Find where the given text appears and provide that cell's center as (X, Y) coordinate. 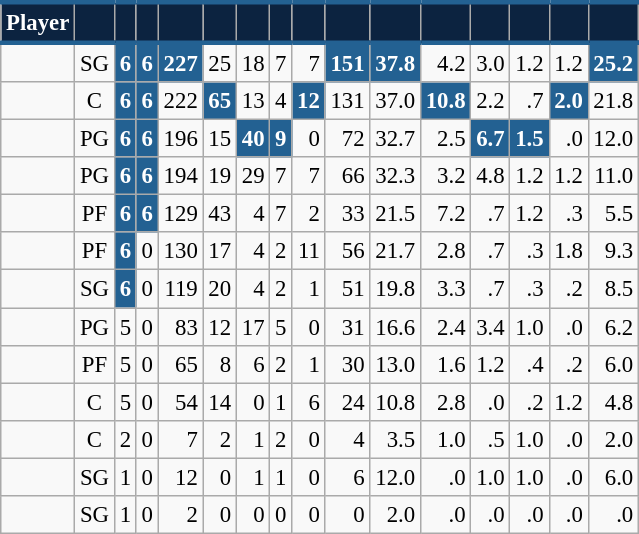
2.2 (490, 101)
1.5 (530, 139)
4.2 (445, 62)
2.4 (445, 327)
43 (220, 214)
31 (348, 327)
24 (348, 402)
25 (220, 62)
5.5 (613, 214)
1.6 (445, 364)
21.7 (395, 251)
29 (252, 176)
196 (180, 139)
66 (348, 176)
20 (220, 289)
3.0 (490, 62)
37.0 (395, 101)
13 (252, 101)
19.8 (395, 289)
3.2 (445, 176)
72 (348, 139)
119 (180, 289)
83 (180, 327)
56 (348, 251)
.5 (490, 439)
3.5 (395, 439)
151 (348, 62)
40 (252, 139)
131 (348, 101)
Player (38, 22)
21.5 (395, 214)
13.0 (395, 364)
51 (348, 289)
1.8 (568, 251)
32.3 (395, 176)
14 (220, 402)
11 (308, 251)
9 (281, 139)
129 (180, 214)
7.2 (445, 214)
222 (180, 101)
.4 (530, 364)
19 (220, 176)
2.5 (445, 139)
6.2 (613, 327)
33 (348, 214)
8.5 (613, 289)
18 (252, 62)
16.6 (395, 327)
3.3 (445, 289)
3.4 (490, 327)
30 (348, 364)
6.7 (490, 139)
227 (180, 62)
11.0 (613, 176)
8 (220, 364)
194 (180, 176)
130 (180, 251)
21.8 (613, 101)
15 (220, 139)
32.7 (395, 139)
25.2 (613, 62)
9.3 (613, 251)
37.8 (395, 62)
54 (180, 402)
